Determine the (x, y) coordinate at the center of the cell enclosing the given text.  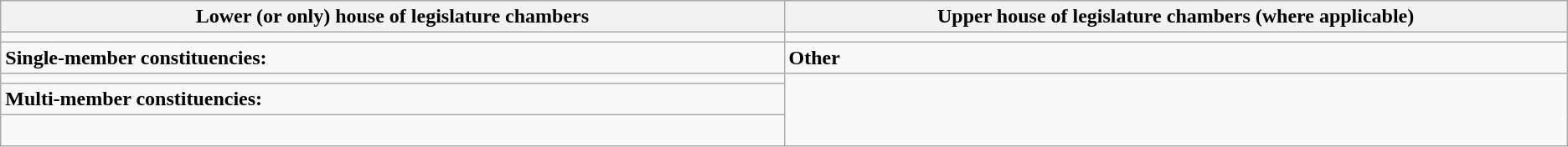
Lower (or only) house of legislature chambers (392, 17)
Single-member constituencies: (392, 58)
Upper house of legislature chambers (where applicable) (1176, 17)
Other (1176, 58)
Multi-member constituencies: (392, 99)
